Determine the [x, y] coordinate at the center of the cell enclosing the given text.  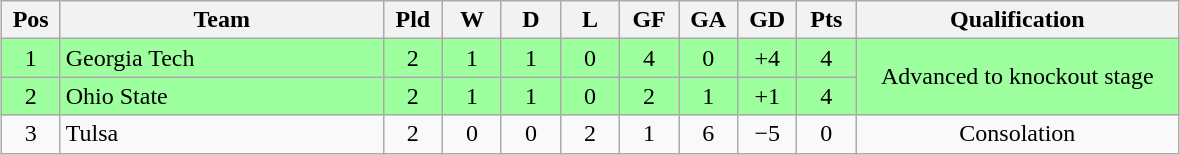
Ohio State [222, 96]
GF [650, 20]
Advanced to knockout stage [1018, 77]
Pld [412, 20]
Pts [826, 20]
L [590, 20]
+1 [768, 96]
GD [768, 20]
Team [222, 20]
6 [708, 134]
Tulsa [222, 134]
Georgia Tech [222, 58]
W [472, 20]
+4 [768, 58]
3 [30, 134]
Qualification [1018, 20]
D [530, 20]
Pos [30, 20]
GA [708, 20]
−5 [768, 134]
Consolation [1018, 134]
